Search for the cell housing the specified text and yield its (X, Y) center coordinate. 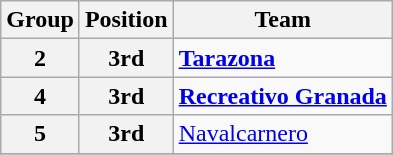
Tarazona (282, 58)
Team (282, 20)
Group (40, 20)
4 (40, 96)
Position (126, 20)
Navalcarnero (282, 134)
2 (40, 58)
Recreativo Granada (282, 96)
5 (40, 134)
